Return the [X, Y] coordinate for the center point of the cell that contains the specified text.  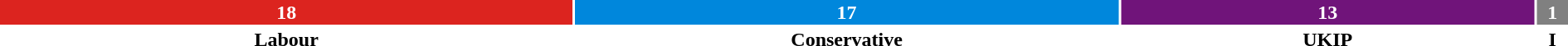
13 [1327, 12]
18 [286, 12]
17 [846, 12]
1 [1552, 12]
